Find where the given text appears and provide that cell's center as [x, y] coordinate. 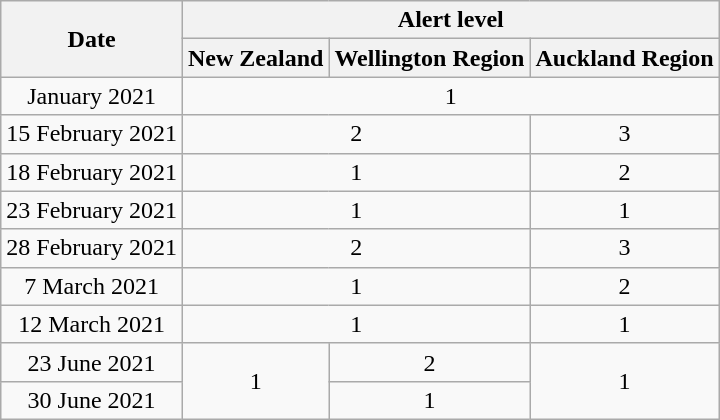
Date [92, 39]
7 March 2021 [92, 286]
23 February 2021 [92, 210]
30 June 2021 [92, 400]
12 March 2021 [92, 324]
23 June 2021 [92, 362]
New Zealand [255, 58]
Auckland Region [624, 58]
Alert level [450, 20]
18 February 2021 [92, 172]
15 February 2021 [92, 134]
January 2021 [92, 96]
28 February 2021 [92, 248]
Wellington Region [430, 58]
